Capture the cell that displays the provided text and extract its (x, y) central coordinate. 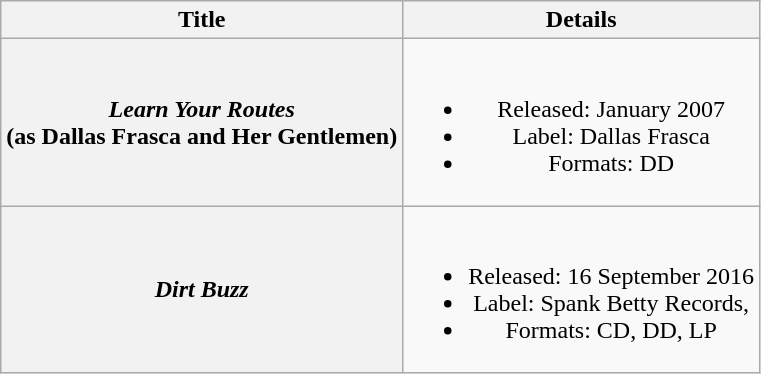
Released: January 2007Label: Dallas FrascaFormats: DD (582, 122)
Dirt Buzz (202, 290)
Details (582, 20)
Released: 16 September 2016Label: Spank Betty Records,Formats: CD, DD, LP (582, 290)
Title (202, 20)
Learn Your Routes (as Dallas Frasca and Her Gentlemen) (202, 122)
